For the text-containing cell, return its midpoint in (x, y) coordinate format. 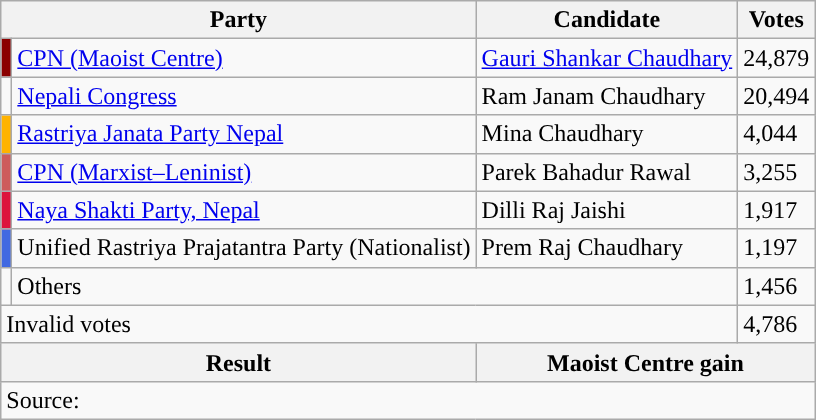
24,879 (776, 58)
Ram Janam Chaudhary (607, 96)
Invalid votes (370, 324)
Rastriya Janata Party Nepal (244, 134)
Result (238, 362)
4,786 (776, 324)
3,255 (776, 172)
Votes (776, 20)
Unified Rastriya Prajatantra Party (Nationalist) (244, 248)
Naya Shakti Party, Nepal (244, 210)
Dilli Raj Jaishi (607, 210)
20,494 (776, 96)
Parek Bahadur Rawal (607, 172)
1,197 (776, 248)
Party (238, 20)
Candidate (607, 20)
Gauri Shankar Chaudhary (607, 58)
Mina Chaudhary (607, 134)
CPN (Marxist–Leninist) (244, 172)
Maoist Centre gain (646, 362)
CPN (Maoist Centre) (244, 58)
Others (375, 286)
1,917 (776, 210)
4,044 (776, 134)
Source: (408, 400)
1,456 (776, 286)
Nepali Congress (244, 96)
Prem Raj Chaudhary (607, 248)
